Output the [x, y] coordinate of the center of the cell containing the given text.  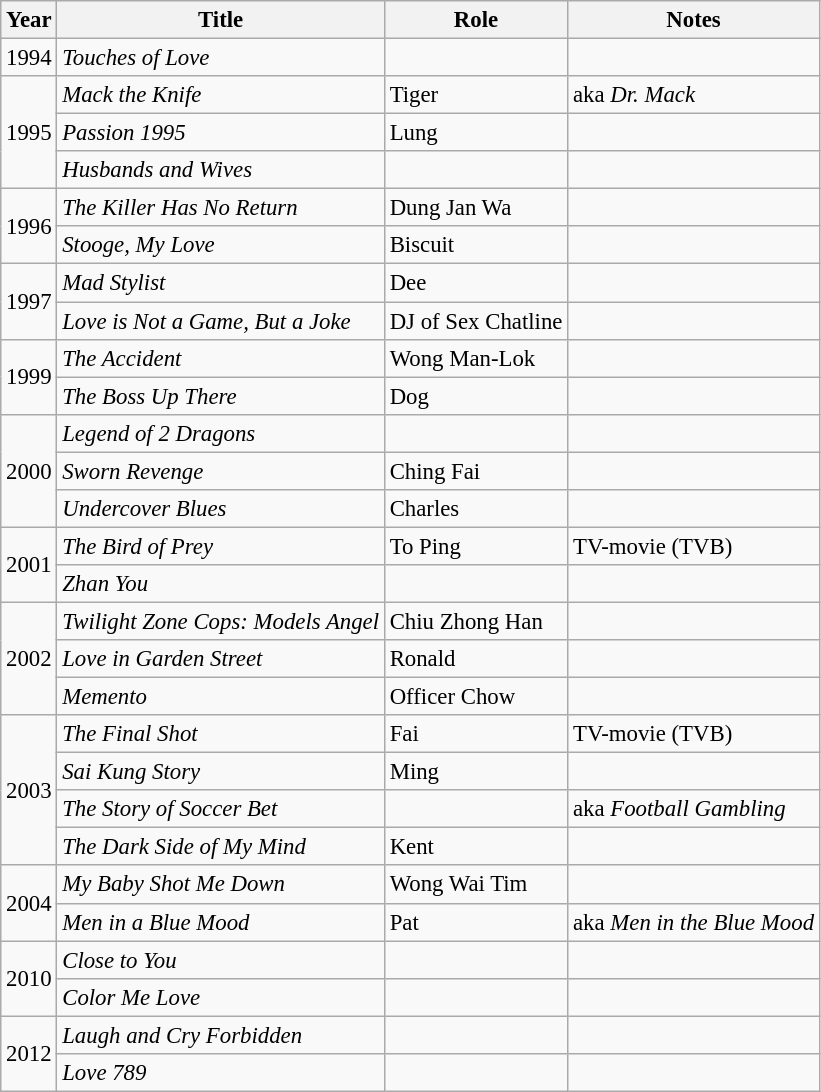
Wong Man-Lok [476, 358]
Zhan You [220, 584]
2010 [29, 978]
Charles [476, 509]
Laugh and Cry Forbidden [220, 1035]
The Boss Up There [220, 396]
Sworn Revenge [220, 471]
Color Me Love [220, 997]
Title [220, 20]
The Accident [220, 358]
Men in a Blue Mood [220, 922]
Memento [220, 697]
Husbands and Wives [220, 170]
Passion 1995 [220, 133]
2003 [29, 790]
2012 [29, 1054]
Year [29, 20]
The Dark Side of My Mind [220, 847]
Stooge, My Love [220, 245]
Close to You [220, 960]
The Killer Has No Return [220, 208]
1994 [29, 58]
Mad Stylist [220, 283]
DJ of Sex Chatline [476, 321]
The Story of Soccer Bet [220, 809]
Lung [476, 133]
The Bird of Prey [220, 546]
aka Men in the Blue Mood [694, 922]
The Final Shot [220, 734]
Chiu Zhong Han [476, 621]
Pat [476, 922]
Mack the Knife [220, 95]
Officer Chow [476, 697]
Ching Fai [476, 471]
My Baby Shot Me Down [220, 885]
Kent [476, 847]
1995 [29, 132]
2000 [29, 470]
Love in Garden Street [220, 659]
Wong Wai Tim [476, 885]
aka Football Gambling [694, 809]
Love 789 [220, 1073]
Sai Kung Story [220, 772]
2004 [29, 904]
Biscuit [476, 245]
Legend of 2 Dragons [220, 433]
2002 [29, 658]
Fai [476, 734]
Notes [694, 20]
2001 [29, 564]
Love is Not a Game, But a Joke [220, 321]
Twilight Zone Cops: Models Angel [220, 621]
1999 [29, 376]
1997 [29, 302]
Ronald [476, 659]
Tiger [476, 95]
Undercover Blues [220, 509]
Touches of Love [220, 58]
Dung Jan Wa [476, 208]
Dog [476, 396]
1996 [29, 226]
Dee [476, 283]
aka Dr. Mack [694, 95]
Ming [476, 772]
Role [476, 20]
To Ping [476, 546]
